For the text-containing cell, return its midpoint in (x, y) coordinate format. 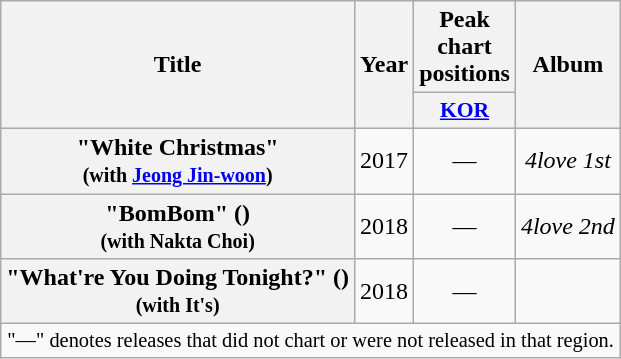
Album (568, 65)
"BomBom" ()(with Nakta Choi) (178, 226)
Title (178, 65)
"What're You Doing Tonight?" ()(with It's) (178, 292)
Peak chart positions (465, 47)
"—" denotes releases that did not chart or were not released in that region. (311, 341)
4love 1st (568, 160)
KOR (465, 111)
4love 2nd (568, 226)
Year (384, 65)
"White Christmas"(with Jeong Jin-woon) (178, 160)
2017 (384, 160)
